For the text-containing cell, return its midpoint in [X, Y] coordinate format. 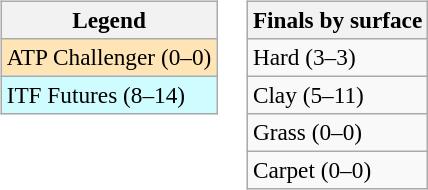
Legend [108, 20]
ATP Challenger (0–0) [108, 57]
Grass (0–0) [337, 133]
ITF Futures (8–14) [108, 95]
Finals by surface [337, 20]
Carpet (0–0) [337, 171]
Clay (5–11) [337, 95]
Hard (3–3) [337, 57]
